Return (x, y) of the center of cell containing provided text 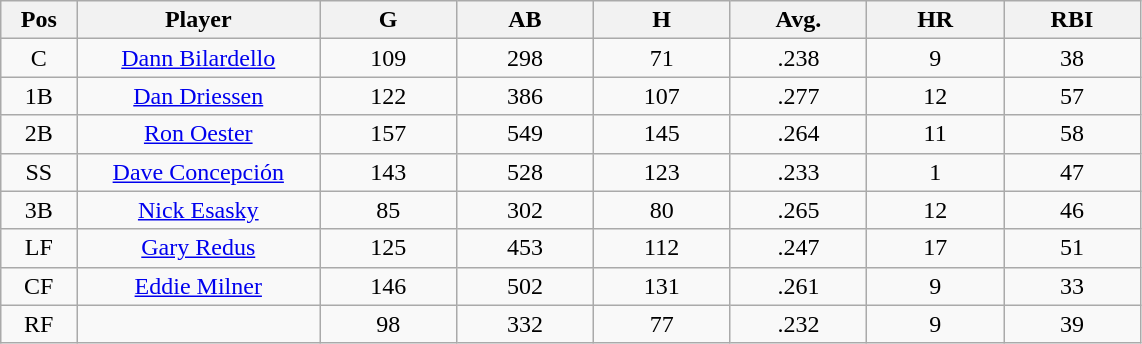
RBI (1072, 20)
71 (662, 58)
77 (662, 324)
157 (388, 134)
HR (936, 20)
131 (662, 286)
85 (388, 210)
Dan Driessen (198, 96)
46 (1072, 210)
33 (1072, 286)
125 (388, 248)
.233 (798, 172)
146 (388, 286)
57 (1072, 96)
1 (936, 172)
Pos (39, 20)
17 (936, 248)
107 (662, 96)
AB (526, 20)
528 (526, 172)
RF (39, 324)
386 (526, 96)
.277 (798, 96)
143 (388, 172)
SS (39, 172)
11 (936, 134)
302 (526, 210)
Dann Bilardello (198, 58)
58 (1072, 134)
Dave Concepción (198, 172)
C (39, 58)
109 (388, 58)
1B (39, 96)
332 (526, 324)
98 (388, 324)
Avg. (798, 20)
Player (198, 20)
.232 (798, 324)
47 (1072, 172)
2B (39, 134)
549 (526, 134)
Ron Oester (198, 134)
.247 (798, 248)
502 (526, 286)
.264 (798, 134)
145 (662, 134)
Eddie Milner (198, 286)
122 (388, 96)
.261 (798, 286)
LF (39, 248)
H (662, 20)
80 (662, 210)
G (388, 20)
38 (1072, 58)
.265 (798, 210)
Gary Redus (198, 248)
CF (39, 286)
51 (1072, 248)
123 (662, 172)
3B (39, 210)
Nick Esasky (198, 210)
39 (1072, 324)
.238 (798, 58)
453 (526, 248)
112 (662, 248)
298 (526, 58)
